Locate the cell with the specified text and output its [x, y] center coordinate. 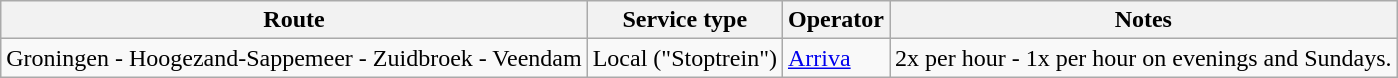
Operator [836, 20]
Notes [1144, 20]
Service type [684, 20]
Groningen - Hoogezand-Sappemeer - Zuidbroek - Veendam [294, 58]
Local ("Stoptrein") [684, 58]
Arriva [836, 58]
Route [294, 20]
2x per hour - 1x per hour on evenings and Sundays. [1144, 58]
